Capture the cell that displays the provided text and extract its [X, Y] central coordinate. 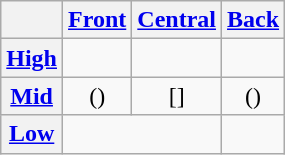
Low [32, 134]
Back [254, 20]
Central [177, 20]
Front [98, 20]
[] [177, 96]
High [32, 58]
Mid [32, 96]
